Output the [x, y] coordinate of the center of the cell containing the given text.  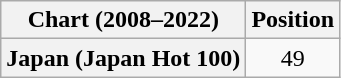
Japan (Japan Hot 100) [124, 58]
49 [293, 58]
Chart (2008–2022) [124, 20]
Position [293, 20]
